From the cell containing the given text, extract its center point as (x, y) coordinate. 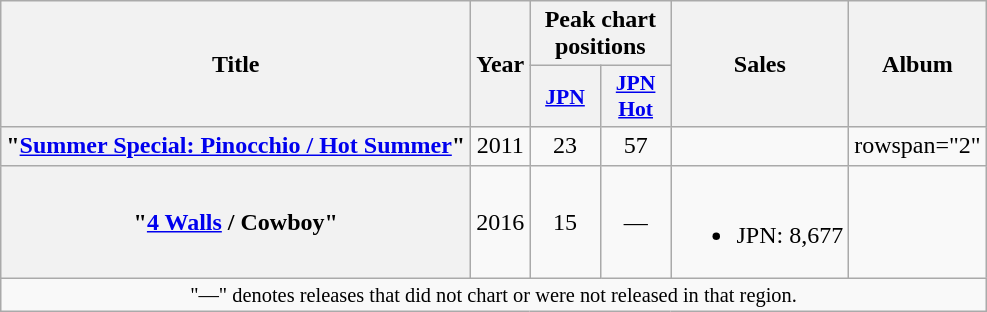
Sales (760, 64)
"Summer Special: Pinocchio / Hot Summer" (236, 146)
JPN: 8,677 (760, 222)
23 (566, 146)
Peak chart positions (600, 34)
2016 (500, 222)
Year (500, 64)
2011 (500, 146)
Album (918, 64)
rowspan="2" (918, 146)
"4 Walls / Cowboy" (236, 222)
JPN Hot (636, 96)
— (636, 222)
Title (236, 64)
15 (566, 222)
"—" denotes releases that did not chart or were not released in that region. (494, 295)
JPN (566, 96)
57 (636, 146)
